From the cell containing the given text, extract its center point as [X, Y] coordinate. 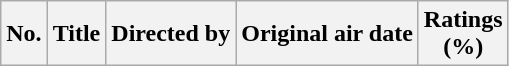
Title [76, 34]
Ratings(%) [463, 34]
Original air date [328, 34]
No. [24, 34]
Directed by [171, 34]
